Return (X, Y) of the center of cell containing provided text 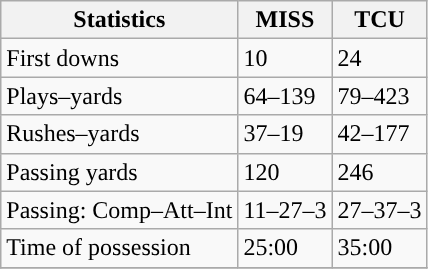
Rushes–yards (120, 134)
64–139 (285, 96)
27–37–3 (380, 210)
24 (380, 58)
42–177 (380, 134)
TCU (380, 20)
MISS (285, 20)
11–27–3 (285, 210)
120 (285, 172)
First downs (120, 58)
246 (380, 172)
Passing: Comp–Att–Int (120, 210)
Passing yards (120, 172)
Time of possession (120, 248)
10 (285, 58)
35:00 (380, 248)
Plays–yards (120, 96)
25:00 (285, 248)
79–423 (380, 96)
37–19 (285, 134)
Statistics (120, 20)
